Return [x, y] of the center of cell containing provided text 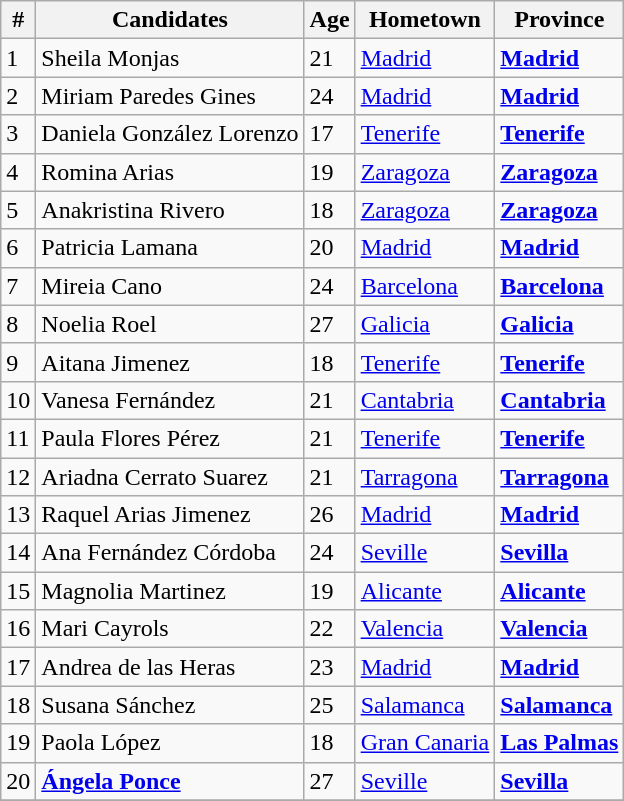
Las Palmas [560, 743]
Vanesa Fernández [170, 400]
Miriam Paredes Gines [170, 96]
12 [18, 477]
6 [18, 248]
Province [560, 20]
Anakristina Rivero [170, 210]
5 [18, 210]
# [18, 20]
Age [330, 20]
13 [18, 515]
Raquel Arias Jimenez [170, 515]
10 [18, 400]
Ana Fernández Córdoba [170, 553]
23 [330, 667]
Paola López [170, 743]
Romina Arias [170, 172]
2 [18, 96]
Susana Sánchez [170, 705]
14 [18, 553]
Daniela González Lorenzo [170, 134]
26 [330, 515]
15 [18, 591]
Andrea de las Heras [170, 667]
Patricia Lamana [170, 248]
16 [18, 629]
Hometown [425, 20]
Gran Canaria [425, 743]
9 [18, 362]
Paula Flores Pérez [170, 438]
Sheila Monjas [170, 58]
Candidates [170, 20]
Mari Cayrols [170, 629]
8 [18, 324]
Noelia Roel [170, 324]
3 [18, 134]
Aitana Jimenez [170, 362]
Ariadna Cerrato Suarez [170, 477]
Mireia Cano [170, 286]
22 [330, 629]
1 [18, 58]
4 [18, 172]
Ángela Ponce [170, 781]
25 [330, 705]
Magnolia Martinez [170, 591]
11 [18, 438]
7 [18, 286]
